Return the [X, Y] coordinate for the center point of the cell that contains the specified text.  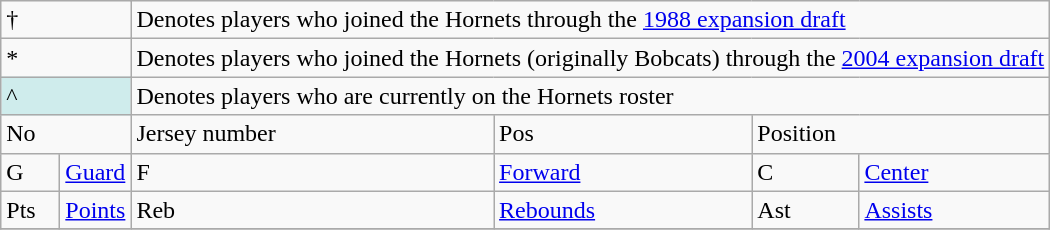
F [312, 172]
Reb [312, 210]
Jersey number [312, 134]
† [66, 20]
Rebounds [623, 210]
C [806, 172]
Center [954, 172]
^ [66, 96]
No [66, 134]
Denotes players who are currently on the Hornets roster [590, 96]
* [66, 58]
Ast [806, 210]
Assists [954, 210]
Position [901, 134]
Guard [96, 172]
Forward [623, 172]
Denotes players who joined the Hornets (originally Bobcats) through the 2004 expansion draft [590, 58]
Pts [30, 210]
G [30, 172]
Denotes players who joined the Hornets through the 1988 expansion draft [590, 20]
Points [96, 210]
Pos [623, 134]
